Locate the cell with the specified text and output its [X, Y] center coordinate. 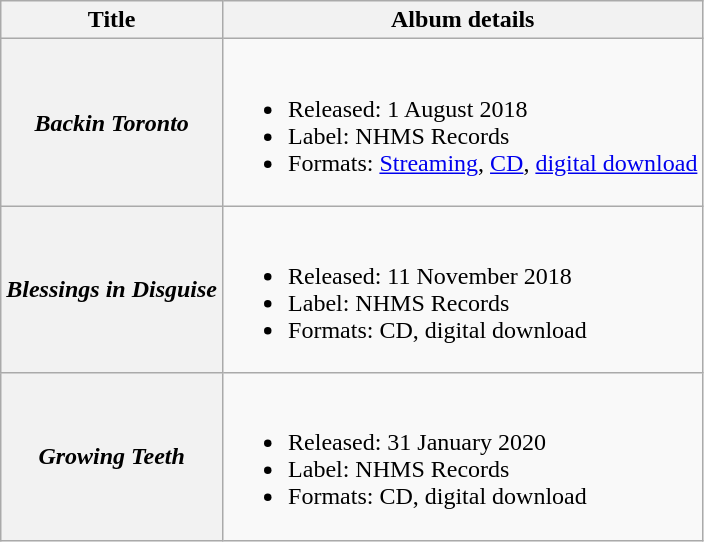
Blessings in Disguise [112, 290]
Released: 1 August 2018Label: NHMS RecordsFormats: Streaming, CD, digital download [463, 122]
Released: 31 January 2020Label: NHMS RecordsFormats: CD, digital download [463, 456]
Title [112, 20]
Released: 11 November 2018Label: NHMS RecordsFormats: CD, digital download [463, 290]
Growing Teeth [112, 456]
Album details [463, 20]
Backin Toronto [112, 122]
